Identify which cell holds the provided text, then report its (X, Y) central coordinate. 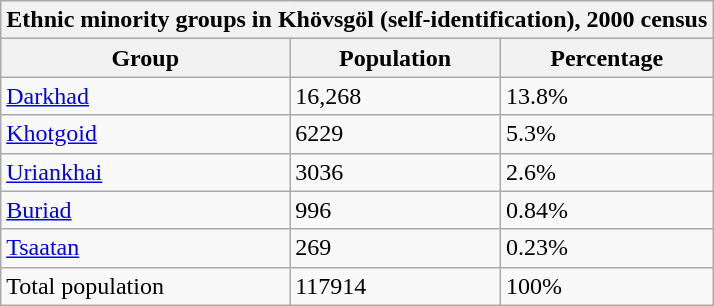
Buriad (146, 210)
2.6% (607, 172)
Khotgoid (146, 134)
Ethnic minority groups in Khövsgöl (self-identification), 2000 census (357, 20)
996 (396, 210)
Darkhad (146, 96)
6229 (396, 134)
Uriankhai (146, 172)
Percentage (607, 58)
0.84% (607, 210)
100% (607, 286)
269 (396, 248)
117914 (396, 286)
Group (146, 58)
13.8% (607, 96)
3036 (396, 172)
Population (396, 58)
5.3% (607, 134)
0.23% (607, 248)
Total population (146, 286)
16,268 (396, 96)
Tsaatan (146, 248)
